Search for the cell housing the specified text and yield its (X, Y) center coordinate. 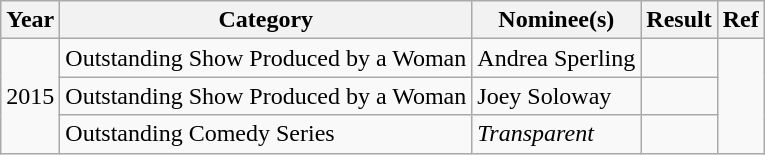
Year (30, 20)
Andrea Sperling (556, 58)
Result (679, 20)
Outstanding Comedy Series (266, 134)
2015 (30, 96)
Ref (740, 20)
Category (266, 20)
Transparent (556, 134)
Joey Soloway (556, 96)
Nominee(s) (556, 20)
